Extract the [X, Y] coordinate from the center of the cell holding the provided text.  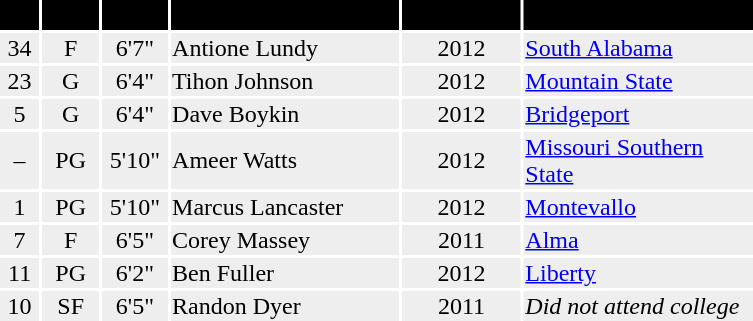
Ameer Watts [285, 160]
Pos. [70, 15]
1 [20, 207]
5 [20, 114]
Ben Fuller [285, 273]
– [20, 160]
Alma [638, 240]
23 [20, 81]
Bridgeport [638, 114]
34 [20, 48]
South Alabama [638, 48]
Did not attend college [638, 306]
Missouri Southern State [638, 160]
Liberty [638, 273]
6'2" [134, 273]
Dave Boykin [285, 114]
11 [20, 273]
College [638, 15]
7 [20, 240]
# [20, 15]
6'7" [134, 48]
Marcus Lancaster [285, 207]
Antione Lundy [285, 48]
Player [285, 15]
Ht. [134, 15]
Acquired [462, 15]
Tihon Johnson [285, 81]
10 [20, 306]
Corey Massey [285, 240]
SF [70, 306]
Montevallo [638, 207]
Mountain State [638, 81]
Randon Dyer [285, 306]
